Provide the (x, y) coordinate of the cell's center where the given text is located.  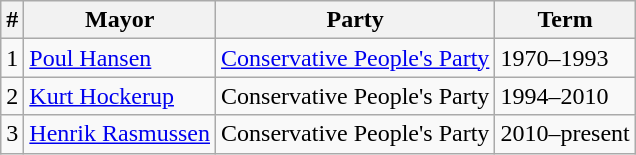
Mayor (120, 20)
2 (12, 96)
Term (565, 20)
1970–1993 (565, 58)
Poul Hansen (120, 58)
1994–2010 (565, 96)
Henrik Rasmussen (120, 134)
3 (12, 134)
# (12, 20)
Party (356, 20)
2010–present (565, 134)
1 (12, 58)
Kurt Hockerup (120, 96)
